Capture the cell that displays the provided text and extract its (X, Y) central coordinate. 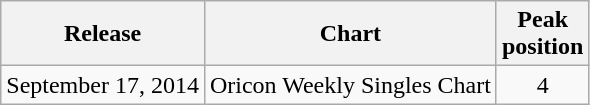
Peakposition (542, 34)
Chart (350, 34)
4 (542, 85)
September 17, 2014 (103, 85)
Oricon Weekly Singles Chart (350, 85)
Release (103, 34)
